Locate the cell with the specified text and output its (x, y) center coordinate. 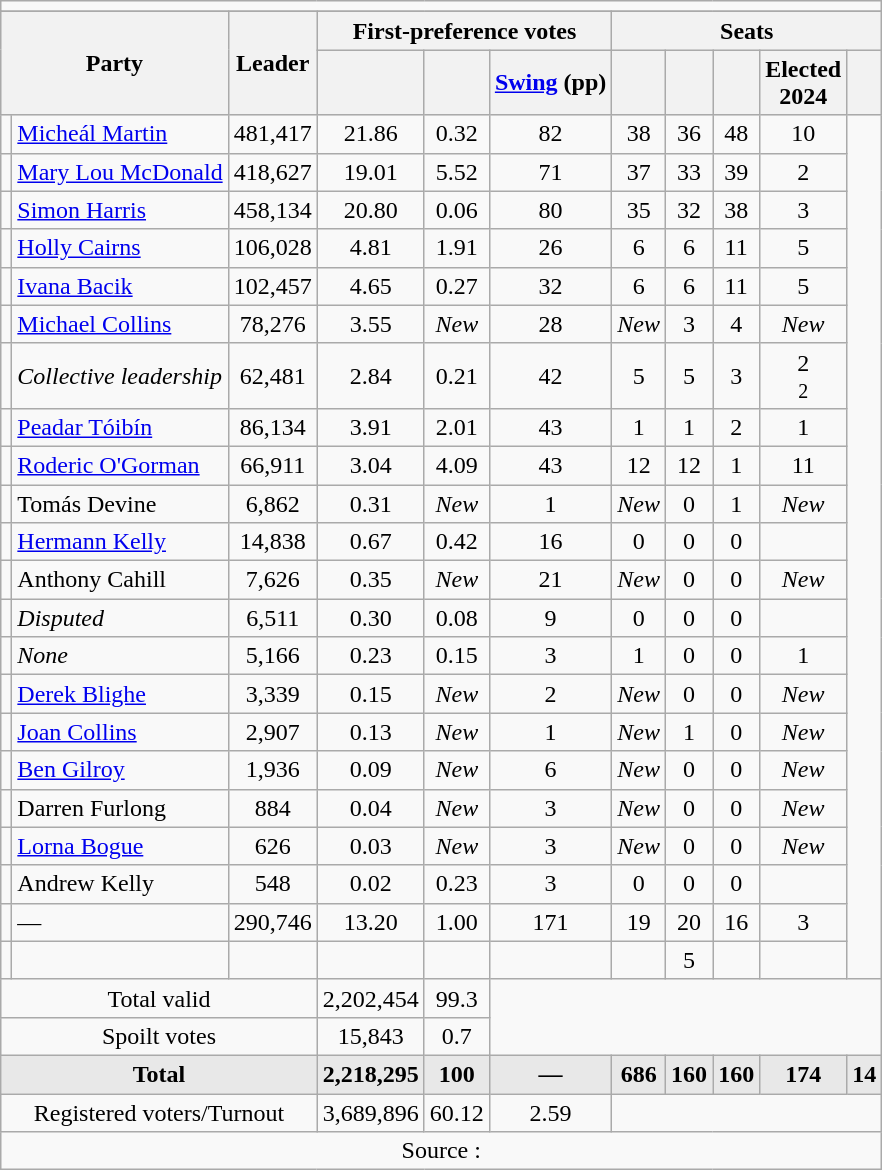
Michael Collins (120, 324)
686 (639, 1074)
2,202,454 (370, 998)
458,134 (272, 210)
Holly Cairns (120, 248)
Elected2024 (804, 82)
174 (804, 1074)
Ben Gilroy (120, 770)
0.04 (370, 808)
Total (159, 1074)
0.32 (456, 134)
60.12 (456, 1113)
3.55 (370, 324)
418,627 (272, 172)
Roderic O'Gorman (120, 465)
4.81 (370, 248)
0.42 (456, 542)
Derek Blighe (120, 694)
0.30 (370, 618)
19 (639, 922)
35 (639, 210)
548 (272, 884)
Total valid (159, 998)
Tomás Devine (120, 503)
4.09 (456, 465)
4.65 (370, 286)
Simon Harris (120, 210)
2.84 (370, 376)
Source : (442, 1151)
Spoilt votes (159, 1036)
28 (550, 324)
0.03 (370, 846)
15,843 (370, 1036)
13.20 (370, 922)
Registered voters/Turnout (159, 1113)
3.04 (370, 465)
Disputed (120, 618)
22 (804, 376)
99.3 (456, 998)
102,457 (272, 286)
Seats (747, 31)
3.91 (370, 427)
Lorna Bogue (120, 846)
9 (550, 618)
37 (639, 172)
2,907 (272, 732)
1,936 (272, 770)
290,746 (272, 922)
Collective leadership (120, 376)
0.67 (370, 542)
0.06 (456, 210)
None (120, 656)
First-preference votes (464, 31)
884 (272, 808)
171 (550, 922)
66,911 (272, 465)
33 (690, 172)
1.00 (456, 922)
Leader (272, 64)
0.7 (456, 1036)
626 (272, 846)
Ivana Bacik (120, 286)
3,689,896 (370, 1113)
10 (804, 134)
481,417 (272, 134)
Joan Collins (120, 732)
14 (864, 1074)
2,218,295 (370, 1074)
39 (736, 172)
100 (456, 1074)
5,166 (272, 656)
Swing (pp) (550, 82)
0.02 (370, 884)
0.31 (370, 503)
20.80 (370, 210)
5.52 (456, 172)
14,838 (272, 542)
0.13 (370, 732)
Micheál Martin (120, 134)
21.86 (370, 134)
Andrew Kelly (120, 884)
0.27 (456, 286)
0.08 (456, 618)
48 (736, 134)
82 (550, 134)
Anthony Cahill (120, 580)
1.91 (456, 248)
80 (550, 210)
0.21 (456, 376)
86,134 (272, 427)
36 (690, 134)
Hermann Kelly (120, 542)
20 (690, 922)
7,626 (272, 580)
78,276 (272, 324)
2.59 (550, 1113)
71 (550, 172)
Peadar Tóibín (120, 427)
6,511 (272, 618)
26 (550, 248)
2.01 (456, 427)
21 (550, 580)
6,862 (272, 503)
62,481 (272, 376)
3,339 (272, 694)
Party (114, 64)
106,028 (272, 248)
Darren Furlong (120, 808)
0.09 (370, 770)
4 (736, 324)
19.01 (370, 172)
0.35 (370, 580)
42 (550, 376)
Mary Lou McDonald (120, 172)
